Identify which cell holds the provided text, then report its [X, Y] central coordinate. 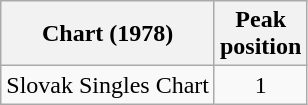
Peakposition [260, 34]
Chart (1978) [108, 34]
1 [260, 85]
Slovak Singles Chart [108, 85]
